Return the (x, y) coordinate for the center point of the cell that contains the specified text.  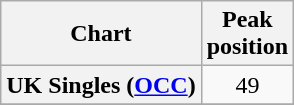
Peakposition (247, 34)
Chart (101, 34)
49 (247, 85)
UK Singles (OCC) (101, 85)
